Find where the given text appears and provide that cell's center as [X, Y] coordinate. 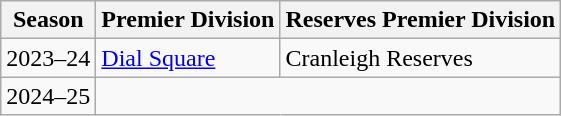
Reserves Premier Division [420, 20]
2024–25 [48, 96]
2023–24 [48, 58]
Season [48, 20]
Premier Division [188, 20]
Cranleigh Reserves [420, 58]
Dial Square [188, 58]
